Search for the cell housing the specified text and yield its (X, Y) center coordinate. 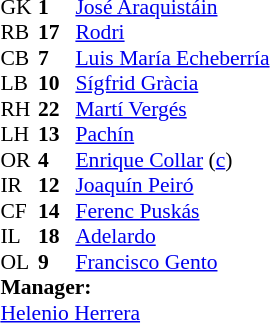
Francisco Gento (172, 262)
7 (57, 58)
CF (19, 211)
14 (57, 211)
18 (57, 237)
22 (57, 109)
LB (19, 83)
Sígfrid Gràcia (172, 83)
Rodri (172, 33)
IR (19, 185)
Enrique Collar (c) (172, 160)
13 (57, 135)
Pachín (172, 135)
IL (19, 237)
12 (57, 185)
9 (57, 262)
Joaquín Peiró (172, 185)
Manager: (134, 287)
OR (19, 160)
RH (19, 109)
CB (19, 58)
RB (19, 33)
Luis María Echeberría (172, 58)
4 (57, 160)
OL (19, 262)
10 (57, 83)
Martí Vergés (172, 109)
17 (57, 33)
Ferenc Puskás (172, 211)
LH (19, 135)
Adelardo (172, 237)
